Provide the (x, y) coordinate of the cell's center where the given text is located.  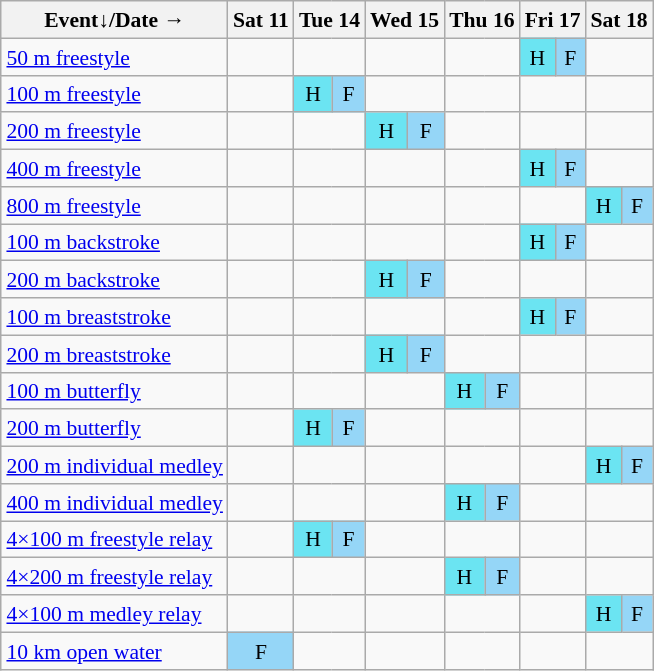
50 m freestyle (114, 56)
100 m butterfly (114, 390)
Thu 16 (482, 20)
100 m breaststroke (114, 316)
Tue 14 (330, 20)
400 m individual medley (114, 502)
200 m backstroke (114, 280)
400 m freestyle (114, 168)
200 m breaststroke (114, 354)
10 km open water (114, 650)
Sat 11 (261, 20)
4×100 m medley relay (114, 614)
200 m butterfly (114, 428)
4×100 m freestyle relay (114, 538)
4×200 m freestyle relay (114, 576)
100 m freestyle (114, 94)
Event↓/Date → (114, 20)
800 m freestyle (114, 204)
200 m individual medley (114, 464)
Sat 18 (618, 20)
Wed 15 (404, 20)
200 m freestyle (114, 130)
Fri 17 (553, 20)
100 m backstroke (114, 242)
